Find where the given text appears and provide that cell's center as (X, Y) coordinate. 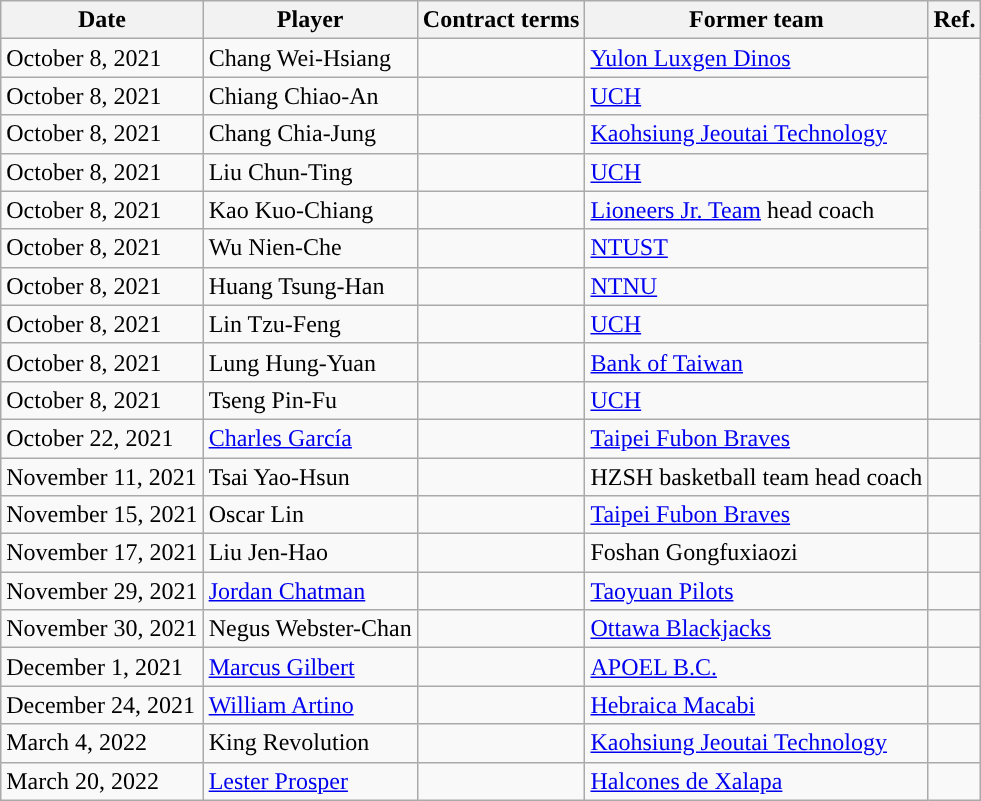
December 1, 2021 (102, 667)
Ref. (954, 20)
March 4, 2022 (102, 743)
Chiang Chiao-An (310, 96)
Contract terms (501, 20)
Negus Webster-Chan (310, 629)
NTNU (756, 286)
King Revolution (310, 743)
Kao Kuo-Chiang (310, 210)
Charles García (310, 438)
Marcus Gilbert (310, 667)
Bank of Taiwan (756, 362)
Player (310, 20)
October 22, 2021 (102, 438)
Huang Tsung-Han (310, 286)
Liu Jen-Hao (310, 553)
Jordan Chatman (310, 591)
Taoyuan Pilots (756, 591)
Tseng Pin-Fu (310, 400)
Lester Prosper (310, 781)
Ottawa Blackjacks (756, 629)
December 24, 2021 (102, 705)
Halcones de Xalapa (756, 781)
Tsai Yao-Hsun (310, 477)
Chang Chia-Jung (310, 134)
Hebraica Macabi (756, 705)
November 15, 2021 (102, 515)
Yulon Luxgen Dinos (756, 58)
NTUST (756, 248)
Date (102, 20)
APOEL B.C. (756, 667)
Chang Wei-Hsiang (310, 58)
March 20, 2022 (102, 781)
November 17, 2021 (102, 553)
Oscar Lin (310, 515)
Lioneers Jr. Team head coach (756, 210)
Wu Nien-Che (310, 248)
William Artino (310, 705)
HZSH basketball team head coach (756, 477)
Foshan Gongfuxiaozi (756, 553)
Lung Hung-Yuan (310, 362)
November 29, 2021 (102, 591)
November 30, 2021 (102, 629)
November 11, 2021 (102, 477)
Liu Chun-Ting (310, 172)
Former team (756, 20)
Lin Tzu-Feng (310, 324)
